Extract the [x, y] coordinate from the center of the cell holding the provided text.  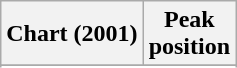
Chart (2001) [72, 34]
Peak position [189, 34]
